Output the [X, Y] coordinate of the center of the cell containing the given text.  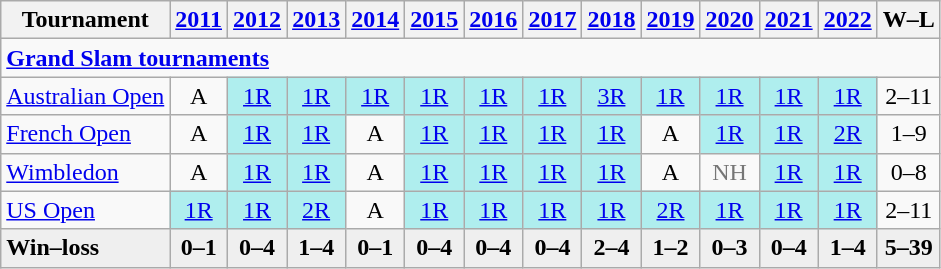
2019 [670, 20]
5–39 [908, 248]
1–2 [670, 248]
2018 [612, 20]
2020 [730, 20]
0–8 [908, 172]
2016 [494, 20]
2011 [199, 20]
French Open [86, 134]
2022 [848, 20]
2015 [434, 20]
Australian Open [86, 96]
1–9 [908, 134]
0–3 [730, 248]
2–4 [612, 248]
2012 [258, 20]
3R [612, 96]
2017 [552, 20]
Wimbledon [86, 172]
2021 [788, 20]
W–L [908, 20]
2014 [376, 20]
US Open [86, 210]
2013 [316, 20]
Grand Slam tournaments [471, 58]
Win–loss [86, 248]
NH [730, 172]
Tournament [86, 20]
